Locate the cell with the specified text and output its (X, Y) center coordinate. 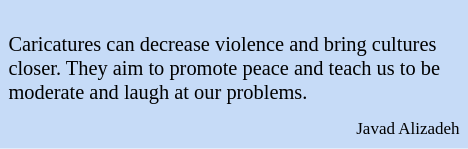
Caricatures can decrease violence and bring cultures closer. They aim to promote peace and teach us to be moderate and laugh at our problems. (234, 58)
Javad Alizadeh (234, 128)
